For the text-containing cell, return its midpoint in [x, y] coordinate format. 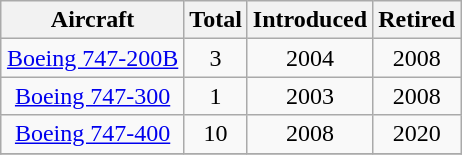
Boeing 747-300 [92, 96]
2004 [310, 58]
2003 [310, 96]
Introduced [310, 20]
Retired [417, 20]
Boeing 747-200B [92, 58]
1 [216, 96]
10 [216, 134]
Total [216, 20]
2020 [417, 134]
3 [216, 58]
Boeing 747-400 [92, 134]
Aircraft [92, 20]
